Return the [X, Y] coordinate for the center point of the cell that contains the specified text.  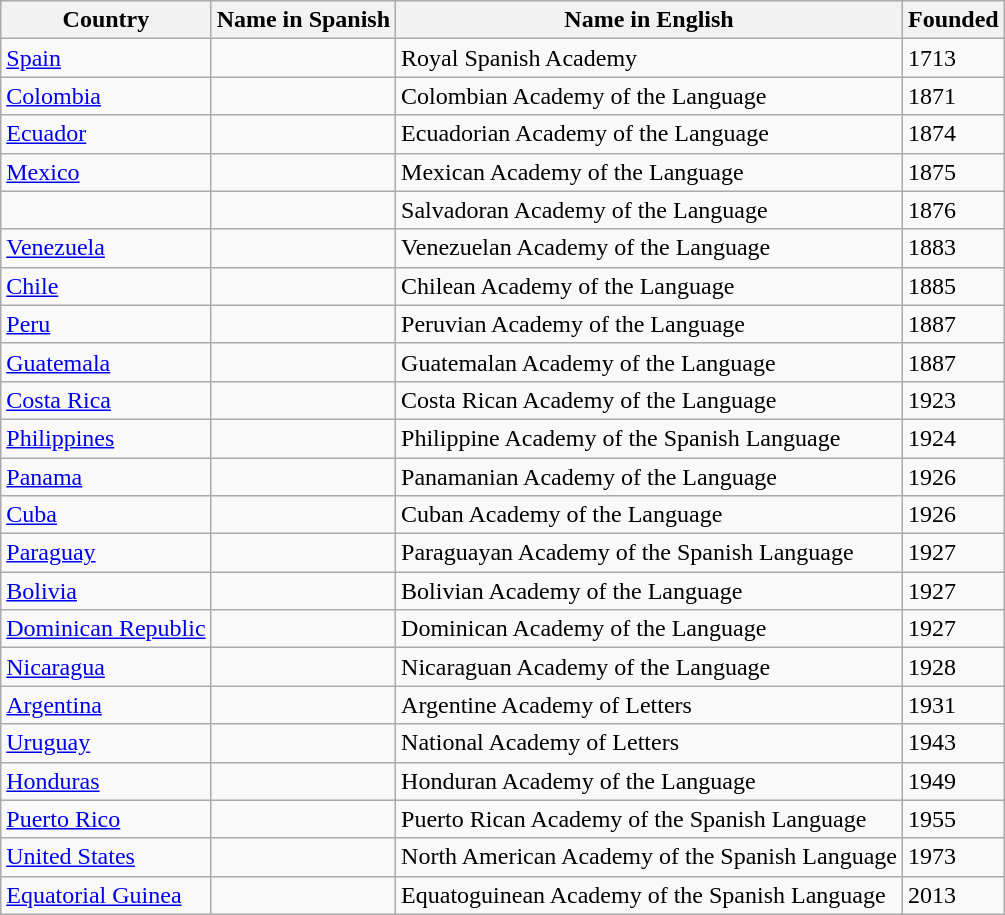
Spain [106, 58]
1931 [953, 705]
1928 [953, 667]
Cuba [106, 515]
Bolivian Academy of the Language [650, 591]
Dominican Republic [106, 629]
1876 [953, 210]
1874 [953, 134]
Costa Rica [106, 400]
1943 [953, 743]
Mexican Academy of the Language [650, 172]
1883 [953, 248]
Panama [106, 477]
Royal Spanish Academy [650, 58]
1949 [953, 781]
Ecuador [106, 134]
Paraguayan Academy of the Spanish Language [650, 553]
North American Academy of the Spanish Language [650, 857]
Ecuadorian Academy of the Language [650, 134]
National Academy of Letters [650, 743]
Paraguay [106, 553]
Name in English [650, 20]
Equatoguinean Academy of the Spanish Language [650, 895]
1924 [953, 438]
Peruvian Academy of the Language [650, 324]
Peru [106, 324]
Venezuela [106, 248]
Colombia [106, 96]
Country [106, 20]
Colombian Academy of the Language [650, 96]
Nicaragua [106, 667]
Uruguay [106, 743]
1973 [953, 857]
Philippine Academy of the Spanish Language [650, 438]
1885 [953, 286]
Dominican Academy of the Language [650, 629]
Mexico [106, 172]
1875 [953, 172]
United States [106, 857]
Puerto Rican Academy of the Spanish Language [650, 819]
Panamanian Academy of the Language [650, 477]
Salvadoran Academy of the Language [650, 210]
Honduras [106, 781]
Honduran Academy of the Language [650, 781]
1955 [953, 819]
Costa Rican Academy of the Language [650, 400]
Name in Spanish [303, 20]
Philippines [106, 438]
Chile [106, 286]
Puerto Rico [106, 819]
1923 [953, 400]
Chilean Academy of the Language [650, 286]
1871 [953, 96]
Equatorial Guinea [106, 895]
Bolivia [106, 591]
Argentine Academy of Letters [650, 705]
2013 [953, 895]
Founded [953, 20]
Venezuelan Academy of the Language [650, 248]
Cuban Academy of the Language [650, 515]
Guatemala [106, 362]
1713 [953, 58]
Nicaraguan Academy of the Language [650, 667]
Argentina [106, 705]
Guatemalan Academy of the Language [650, 362]
